Output the (X, Y) coordinate of the center of the cell containing the given text.  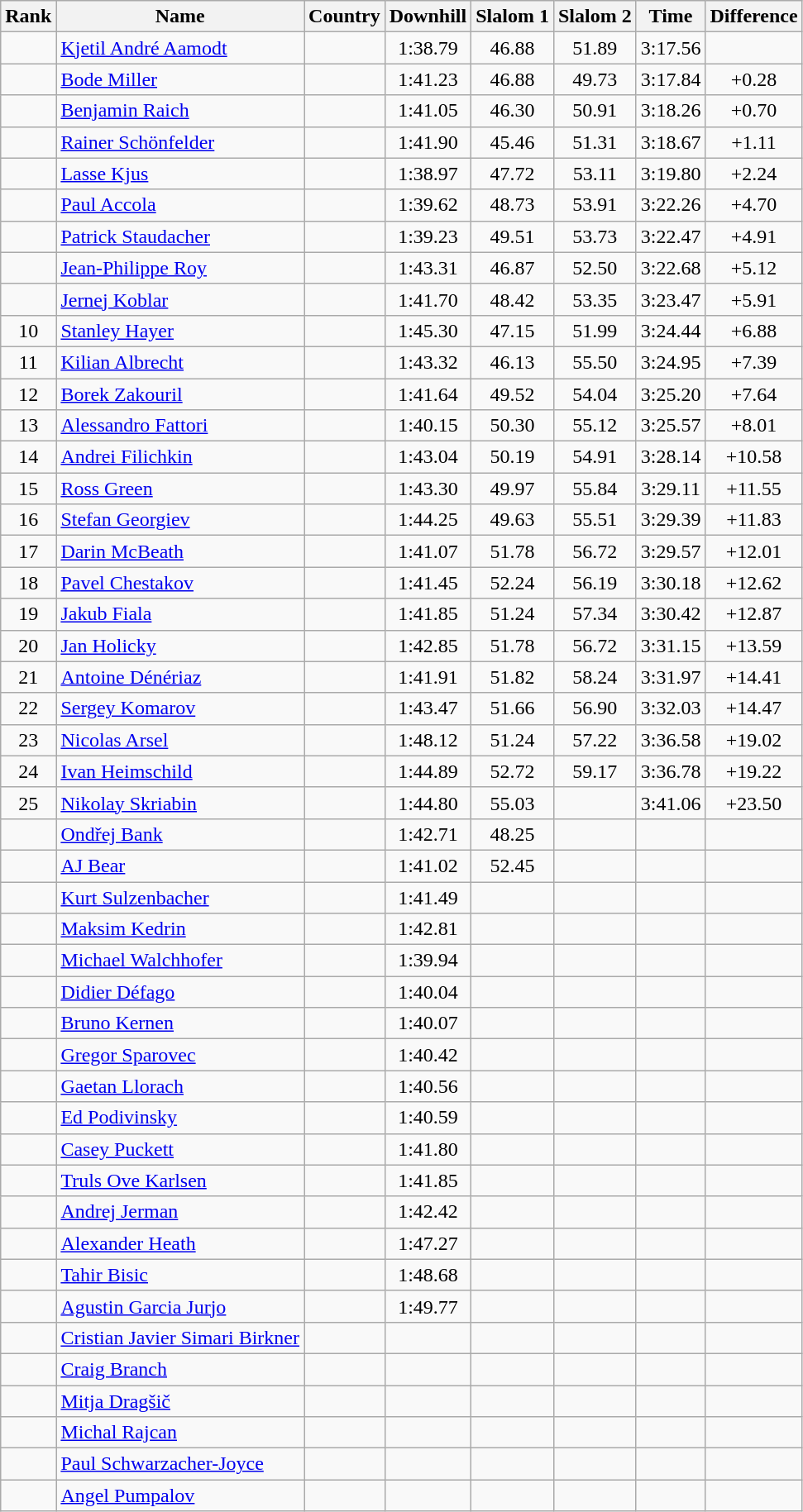
AJ Bear (180, 866)
1:41.64 (428, 394)
Slalom 2 (595, 17)
55.50 (595, 362)
Time (671, 17)
3:31.97 (671, 677)
Cristian Javier Simari Birkner (180, 1338)
23 (28, 740)
55.84 (595, 489)
45.46 (513, 142)
12 (28, 394)
1:47.27 (428, 1243)
49.73 (595, 79)
53.35 (595, 299)
1:44.80 (428, 803)
16 (28, 520)
17 (28, 551)
56.19 (595, 583)
14 (28, 457)
+7.64 (754, 394)
+11.83 (754, 520)
Lasse Kjus (180, 174)
1:41.02 (428, 866)
+14.47 (754, 708)
1:40.07 (428, 1023)
1:44.25 (428, 520)
58.24 (595, 677)
1:42.71 (428, 834)
+8.01 (754, 426)
+19.22 (754, 771)
Casey Puckett (180, 1149)
3:23.47 (671, 299)
Paul Schwarzacher-Joyce (180, 1464)
1:39.23 (428, 236)
1:40.42 (428, 1055)
Patrick Staudacher (180, 236)
Truls Ove Karlsen (180, 1181)
+10.58 (754, 457)
Gaetan Llorach (180, 1086)
Paul Accola (180, 205)
3:18.26 (671, 111)
3:29.57 (671, 551)
Michael Walchhofer (180, 961)
1:44.89 (428, 771)
Tahir Bisic (180, 1275)
3:22.68 (671, 268)
1:43.30 (428, 489)
54.04 (595, 394)
Nicolas Arsel (180, 740)
1:41.49 (428, 897)
+23.50 (754, 803)
Rank (28, 17)
3:36.58 (671, 740)
50.19 (513, 457)
Nikolay Skriabin (180, 803)
+1.11 (754, 142)
Slalom 1 (513, 17)
1:38.97 (428, 174)
1:42.81 (428, 929)
3:36.78 (671, 771)
Pavel Chestakov (180, 583)
Alessandro Fattori (180, 426)
1:41.90 (428, 142)
52.45 (513, 866)
50.30 (513, 426)
3:25.57 (671, 426)
55.12 (595, 426)
1:41.70 (428, 299)
3:18.67 (671, 142)
18 (28, 583)
1:40.59 (428, 1118)
3:24.95 (671, 362)
1:39.94 (428, 961)
1:43.31 (428, 268)
3:41.06 (671, 803)
+11.55 (754, 489)
Michal Rajcan (180, 1433)
50.91 (595, 111)
+4.70 (754, 205)
1:48.12 (428, 740)
3:17.84 (671, 79)
11 (28, 362)
51.89 (595, 48)
Kilian Albrecht (180, 362)
1:40.56 (428, 1086)
+14.41 (754, 677)
1:43.47 (428, 708)
+19.02 (754, 740)
Ross Green (180, 489)
56.90 (595, 708)
20 (28, 646)
22 (28, 708)
52.50 (595, 268)
Ivan Heimschild (180, 771)
13 (28, 426)
46.87 (513, 268)
Ondřej Bank (180, 834)
Bruno Kernen (180, 1023)
1:42.85 (428, 646)
54.91 (595, 457)
59.17 (595, 771)
Kjetil André Aamodt (180, 48)
46.13 (513, 362)
3:29.11 (671, 489)
+2.24 (754, 174)
57.34 (595, 614)
1:41.07 (428, 551)
3:25.20 (671, 394)
24 (28, 771)
3:31.15 (671, 646)
+12.01 (754, 551)
Kurt Sulzenbacher (180, 897)
52.72 (513, 771)
55.03 (513, 803)
Angel Pumpalov (180, 1495)
3:22.47 (671, 236)
49.51 (513, 236)
57.22 (595, 740)
Jernej Koblar (180, 299)
47.72 (513, 174)
+12.87 (754, 614)
Gregor Sparovec (180, 1055)
Antoine Dénériaz (180, 677)
3:24.44 (671, 331)
1:48.68 (428, 1275)
15 (28, 489)
Benjamin Raich (180, 111)
47.15 (513, 331)
1:40.15 (428, 426)
3:17.56 (671, 48)
1:41.45 (428, 583)
Bode Miller (180, 79)
1:45.30 (428, 331)
51.31 (595, 142)
51.66 (513, 708)
Alexander Heath (180, 1243)
1:43.32 (428, 362)
1:41.91 (428, 677)
Jean-Philippe Roy (180, 268)
3:28.14 (671, 457)
Name (180, 17)
+4.91 (754, 236)
3:30.42 (671, 614)
Craig Branch (180, 1369)
48.42 (513, 299)
Maksim Kedrin (180, 929)
53.73 (595, 236)
3:29.39 (671, 520)
1:42.42 (428, 1212)
Andrej Jerman (180, 1212)
Sergey Komarov (180, 708)
Difference (754, 17)
1:41.05 (428, 111)
Andrei Filichkin (180, 457)
55.51 (595, 520)
49.63 (513, 520)
+5.12 (754, 268)
Rainer Schönfelder (180, 142)
49.52 (513, 394)
Didier Défago (180, 992)
49.97 (513, 489)
+0.28 (754, 79)
1:38.79 (428, 48)
48.25 (513, 834)
1:41.80 (428, 1149)
+13.59 (754, 646)
Jakub Fiala (180, 614)
Darin McBeath (180, 551)
Country (345, 17)
3:32.03 (671, 708)
Borek Zakouril (180, 394)
1:39.62 (428, 205)
10 (28, 331)
Mitja Dragšič (180, 1401)
Stefan Georgiev (180, 520)
Agustin Garcia Jurjo (180, 1306)
Ed Podivinsky (180, 1118)
46.30 (513, 111)
51.82 (513, 677)
3:19.80 (671, 174)
3:30.18 (671, 583)
3:22.26 (671, 205)
+5.91 (754, 299)
25 (28, 803)
52.24 (513, 583)
1:43.04 (428, 457)
Stanley Hayer (180, 331)
48.73 (513, 205)
53.11 (595, 174)
1:41.23 (428, 79)
51.99 (595, 331)
Jan Holicky (180, 646)
+0.70 (754, 111)
53.91 (595, 205)
1:40.04 (428, 992)
+12.62 (754, 583)
1:49.77 (428, 1306)
21 (28, 677)
19 (28, 614)
Downhill (428, 17)
+7.39 (754, 362)
+6.88 (754, 331)
